Extract the [X, Y] coordinate from the center of the cell holding the provided text.  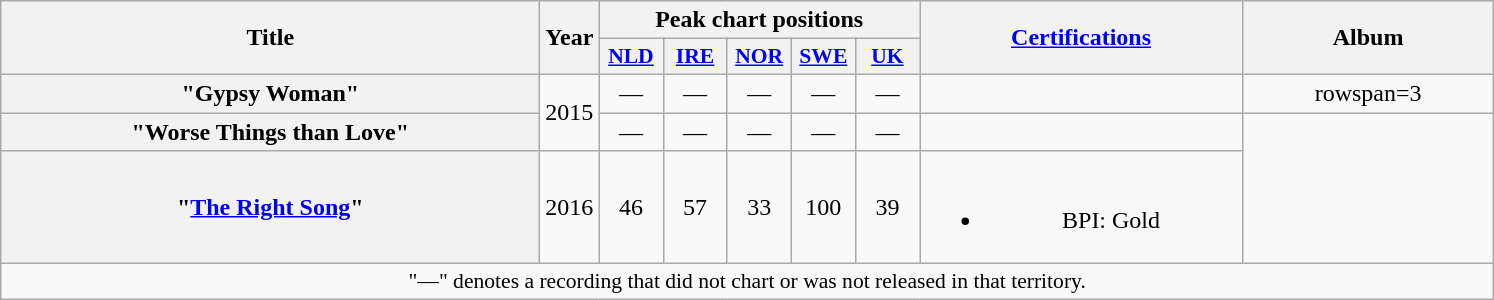
2016 [570, 208]
Certifications [1082, 38]
"The Right Song" [270, 208]
100 [823, 208]
NOR [759, 57]
33 [759, 208]
Title [270, 38]
rowspan=3 [1368, 93]
"Gypsy Woman" [270, 93]
"—" denotes a recording that did not chart or was not released in that territory. [748, 282]
BPI: Gold [1082, 208]
Peak chart positions [760, 20]
46 [631, 208]
"Worse Things than Love" [270, 131]
SWE [823, 57]
57 [695, 208]
UK [887, 57]
NLD [631, 57]
IRE [695, 57]
Year [570, 38]
2015 [570, 112]
39 [887, 208]
Album [1368, 38]
